Extract the (X, Y) coordinate from the center of the cell holding the provided text.  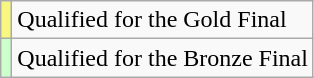
Qualified for the Bronze Final (163, 58)
Qualified for the Gold Final (163, 20)
